Return [X, Y] of the center of cell containing provided text 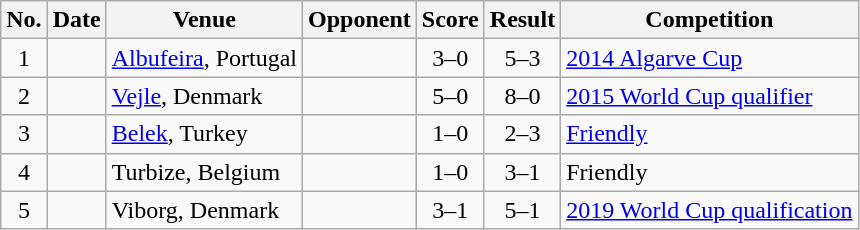
2–3 [522, 134]
Score [450, 20]
No. [24, 20]
2015 World Cup qualifier [710, 96]
2014 Algarve Cup [710, 58]
5 [24, 210]
Date [76, 20]
Venue [204, 20]
2019 World Cup qualification [710, 210]
5–3 [522, 58]
5–0 [450, 96]
Belek, Turkey [204, 134]
Turbize, Belgium [204, 172]
1 [24, 58]
8–0 [522, 96]
5–1 [522, 210]
Result [522, 20]
Competition [710, 20]
4 [24, 172]
2 [24, 96]
Viborg, Denmark [204, 210]
3 [24, 134]
Albufeira, Portugal [204, 58]
Opponent [360, 20]
Vejle, Denmark [204, 96]
3–0 [450, 58]
